Return [x, y] of the center of cell containing provided text 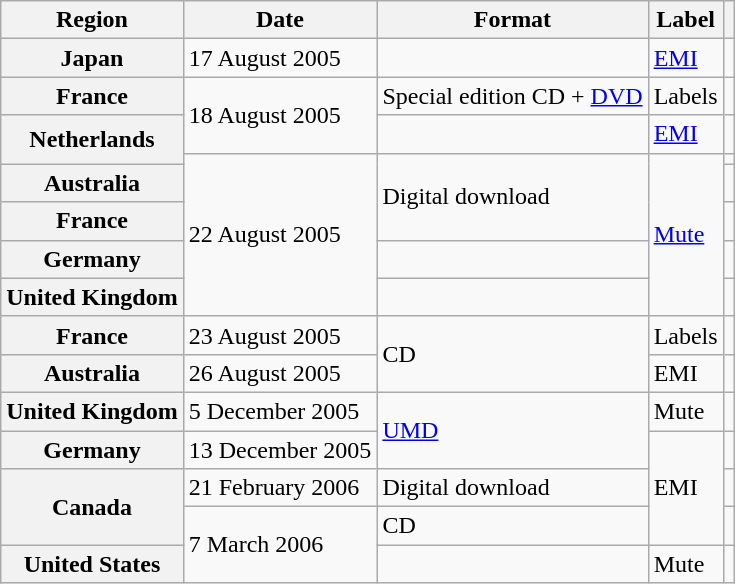
26 August 2005 [280, 373]
22 August 2005 [280, 234]
Format [512, 20]
Region [92, 20]
7 March 2006 [280, 545]
United States [92, 564]
Netherlands [92, 140]
Label [686, 20]
5 December 2005 [280, 411]
18 August 2005 [280, 115]
Canada [92, 507]
UMD [512, 430]
21 February 2006 [280, 488]
17 August 2005 [280, 58]
13 December 2005 [280, 449]
Japan [92, 58]
23 August 2005 [280, 335]
Date [280, 20]
Special edition CD + DVD [512, 96]
